Find where the given text appears and provide that cell's center as (X, Y) coordinate. 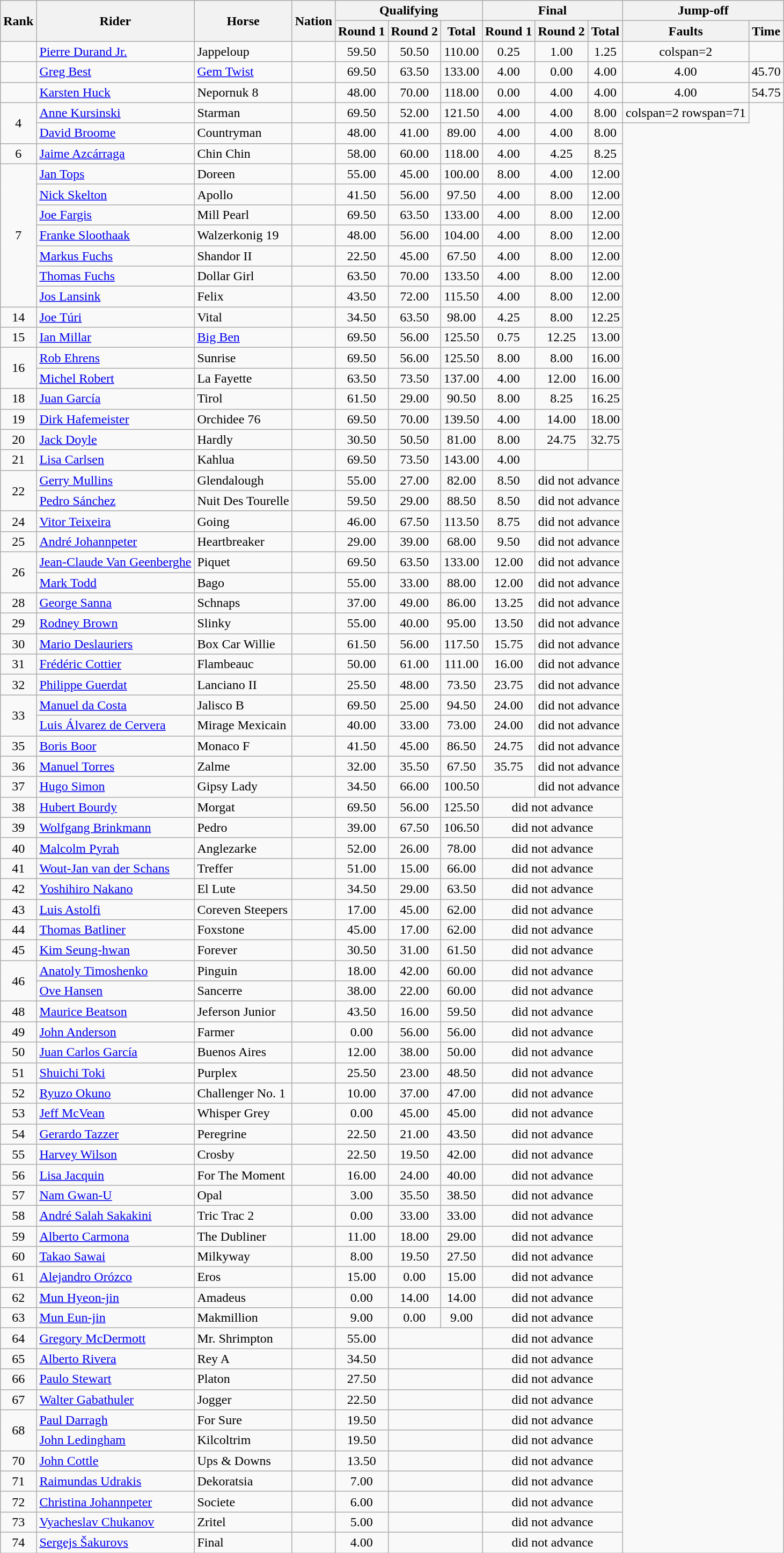
139.50 (461, 419)
95.00 (461, 624)
Time (766, 31)
Luis Álvarez de Cervera (115, 726)
43 (18, 910)
Takao Sawai (115, 1257)
14 (18, 317)
Hugo Simon (115, 787)
André Salah Sakakini (115, 1215)
72.00 (414, 297)
7 (18, 235)
Rider (115, 21)
Challenger No. 1 (243, 1093)
Kilcoltrim (243, 1440)
Nick Skelton (115, 194)
86.50 (461, 746)
31 (18, 664)
Philippe Guerdat (115, 685)
Rank (18, 21)
Faults (686, 31)
Jos Lansink (115, 297)
32.00 (362, 766)
98.00 (461, 317)
George Sanna (115, 603)
55 (18, 1154)
Alejandro Orózco (115, 1277)
26.00 (414, 848)
39 (18, 827)
20 (18, 439)
67 (18, 1400)
81.00 (461, 439)
Ove Hansen (115, 991)
Dollar Girl (243, 276)
104.00 (461, 235)
Luis Astolfi (115, 910)
115.50 (461, 297)
Jack Doyle (115, 439)
57 (18, 1195)
Manuel da Costa (115, 705)
8.75 (509, 521)
50 (18, 1052)
Rob Ehrens (115, 358)
Jappeloup (243, 52)
Mun Hyeon-jin (115, 1298)
66 (18, 1379)
73 (18, 1522)
Jogger (243, 1400)
Coreven Steepers (243, 910)
88.00 (461, 582)
Treffer (243, 868)
Pedro Sánchez (115, 501)
Doreen (243, 174)
Jan Tops (115, 174)
0.75 (509, 338)
68 (18, 1430)
Opal (243, 1195)
89.00 (461, 133)
Nation (313, 21)
111.00 (461, 664)
5.00 (362, 1522)
Ups & Downs (243, 1461)
Shuichi Toki (115, 1073)
Juan García (115, 399)
Starman (243, 113)
Walzerkonig 19 (243, 235)
37 (18, 787)
Gem Twist (243, 72)
Zalme (243, 766)
Vitor Teixeira (115, 521)
Makmillion (243, 1318)
49.00 (414, 603)
15.75 (509, 644)
Horse (243, 21)
Jalisco B (243, 705)
41 (18, 868)
Anatoly Timoshenko (115, 971)
Mirage Mexicain (243, 726)
117.50 (461, 644)
Schnaps (243, 603)
58.00 (362, 153)
Pedro (243, 827)
56 (18, 1175)
Tric Trac 2 (243, 1215)
24 (18, 521)
Gipsy Lady (243, 787)
9.50 (509, 541)
Jaime Azcárraga (115, 153)
16 (18, 368)
27.00 (414, 480)
13.25 (509, 603)
45.70 (766, 72)
Pierre Durand Jr. (115, 52)
74 (18, 1542)
Kahlua (243, 460)
100.50 (461, 787)
Foxstone (243, 930)
Alberto Carmona (115, 1236)
colspan=2 (686, 52)
Dirk Hafemeister (115, 419)
11.00 (362, 1236)
Sunrise (243, 358)
48 (18, 1012)
90.50 (461, 399)
58 (18, 1215)
Sancerre (243, 991)
Orchidee 76 (243, 419)
21 (18, 460)
61 (18, 1277)
Qualifying (409, 11)
1.00 (561, 52)
Bago (243, 582)
Boris Boor (115, 746)
106.50 (461, 827)
Tirol (243, 399)
Maurice Beatson (115, 1012)
26 (18, 572)
51 (18, 1073)
Dekoratsia (243, 1481)
53 (18, 1114)
Wout-Jan van der Schans (115, 868)
7.00 (362, 1481)
For Sure (243, 1420)
Eros (243, 1277)
Jeff McVean (115, 1114)
133.50 (461, 276)
Rey A (243, 1359)
18 (18, 399)
Hardly (243, 439)
72 (18, 1501)
97.50 (461, 194)
94.50 (461, 705)
35.75 (509, 766)
Crosby (243, 1154)
John Ledingham (115, 1440)
Franke Sloothaak (115, 235)
36 (18, 766)
Lanciano II (243, 685)
22 (18, 490)
86.00 (461, 603)
Paulo Stewart (115, 1379)
41.00 (414, 133)
40 (18, 848)
Rodney Brown (115, 624)
15 (18, 338)
Lisa Jacquin (115, 1175)
André Johannpeter (115, 541)
47.00 (461, 1093)
68.00 (461, 541)
Ryuzo Okuno (115, 1093)
52 (18, 1093)
John Anderson (115, 1032)
Shandor II (243, 256)
21.00 (414, 1134)
Christina Johannpeter (115, 1501)
Gregory McDermott (115, 1338)
Nuit Des Tourelle (243, 501)
137.00 (461, 378)
28 (18, 603)
78.00 (461, 848)
Apollo (243, 194)
23.75 (509, 685)
Karsten Huck (115, 92)
Sergejs Šakurovs (115, 1542)
64 (18, 1338)
Markus Fuchs (115, 256)
Hubert Bourdy (115, 807)
Anne Kursinski (115, 113)
Anglezarke (243, 848)
Societe (243, 1501)
10.00 (362, 1093)
Flambeauc (243, 664)
Mun Eun-jin (115, 1318)
22.00 (414, 991)
16.25 (605, 399)
29 (18, 624)
Piquet (243, 562)
Mill Pearl (243, 215)
Amadeus (243, 1298)
44 (18, 930)
48.50 (461, 1073)
Vital (243, 317)
54.75 (766, 92)
33 (18, 715)
46.00 (362, 521)
Milkyway (243, 1257)
Walter Gabathuler (115, 1400)
Mr. Shrimpton (243, 1338)
The Dubliner (243, 1236)
30 (18, 644)
Manuel Torres (115, 766)
61.00 (414, 664)
Paul Darragh (115, 1420)
Glendalough (243, 480)
Slinky (243, 624)
Whisper Grey (243, 1114)
Wolfgang Brinkmann (115, 827)
Thomas Fuchs (115, 276)
Malcolm Pyrah (115, 848)
Nepornuk 8 (243, 92)
4 (18, 123)
45 (18, 950)
Vyacheslav Chukanov (115, 1522)
42 (18, 889)
colspan=2 rowspan=71 (686, 113)
Michel Robert (115, 378)
51.00 (362, 868)
La Fayette (243, 378)
70 (18, 1461)
35 (18, 746)
Chin Chin (243, 153)
Harvey Wilson (115, 1154)
Mark Todd (115, 582)
John Cottle (115, 1461)
Big Ben (243, 338)
73.00 (461, 726)
El Lute (243, 889)
110.00 (461, 52)
Joe Fargis (115, 215)
Alberto Rivera (115, 1359)
Greg Best (115, 72)
Farmer (243, 1032)
88.50 (461, 501)
Nam Gwan-U (115, 1195)
32 (18, 685)
Purplex (243, 1073)
143.00 (461, 460)
Gerardo Tazzer (115, 1134)
19 (18, 419)
Thomas Batliner (115, 930)
Kim Seung-hwan (115, 950)
Heartbreaker (243, 541)
113.50 (461, 521)
23.00 (414, 1073)
25.00 (414, 705)
Yoshihiro Nakano (115, 889)
38.50 (461, 1195)
Zritel (243, 1522)
Jean-Claude Van Geenberghe (115, 562)
Jump-off (703, 11)
46 (18, 981)
Felix (243, 297)
3.00 (362, 1195)
Box Car Willie (243, 644)
0.25 (509, 52)
Countryman (243, 133)
Forever (243, 950)
31.00 (414, 950)
Buenos Aires (243, 1052)
Going (243, 521)
82.00 (461, 480)
Juan Carlos García (115, 1052)
121.50 (461, 113)
13.00 (605, 338)
60 (18, 1257)
Mario Deslauriers (115, 644)
Gerry Mullins (115, 480)
6 (18, 153)
1.25 (605, 52)
Lisa Carlsen (115, 460)
25 (18, 541)
Ian Millar (115, 338)
100.00 (461, 174)
38 (18, 807)
For The Moment (243, 1175)
Peregrine (243, 1134)
Jeferson Junior (243, 1012)
Frédéric Cottier (115, 664)
Platon (243, 1379)
Pinguin (243, 971)
32.75 (605, 439)
63 (18, 1318)
65 (18, 1359)
49 (18, 1032)
71 (18, 1481)
62 (18, 1298)
Joe Túri (115, 317)
Monaco F (243, 746)
6.00 (362, 1501)
Raimundas Udrakis (115, 1481)
54 (18, 1134)
David Broome (115, 133)
Morgat (243, 807)
59 (18, 1236)
